Capture the cell that displays the provided text and extract its [x, y] central coordinate. 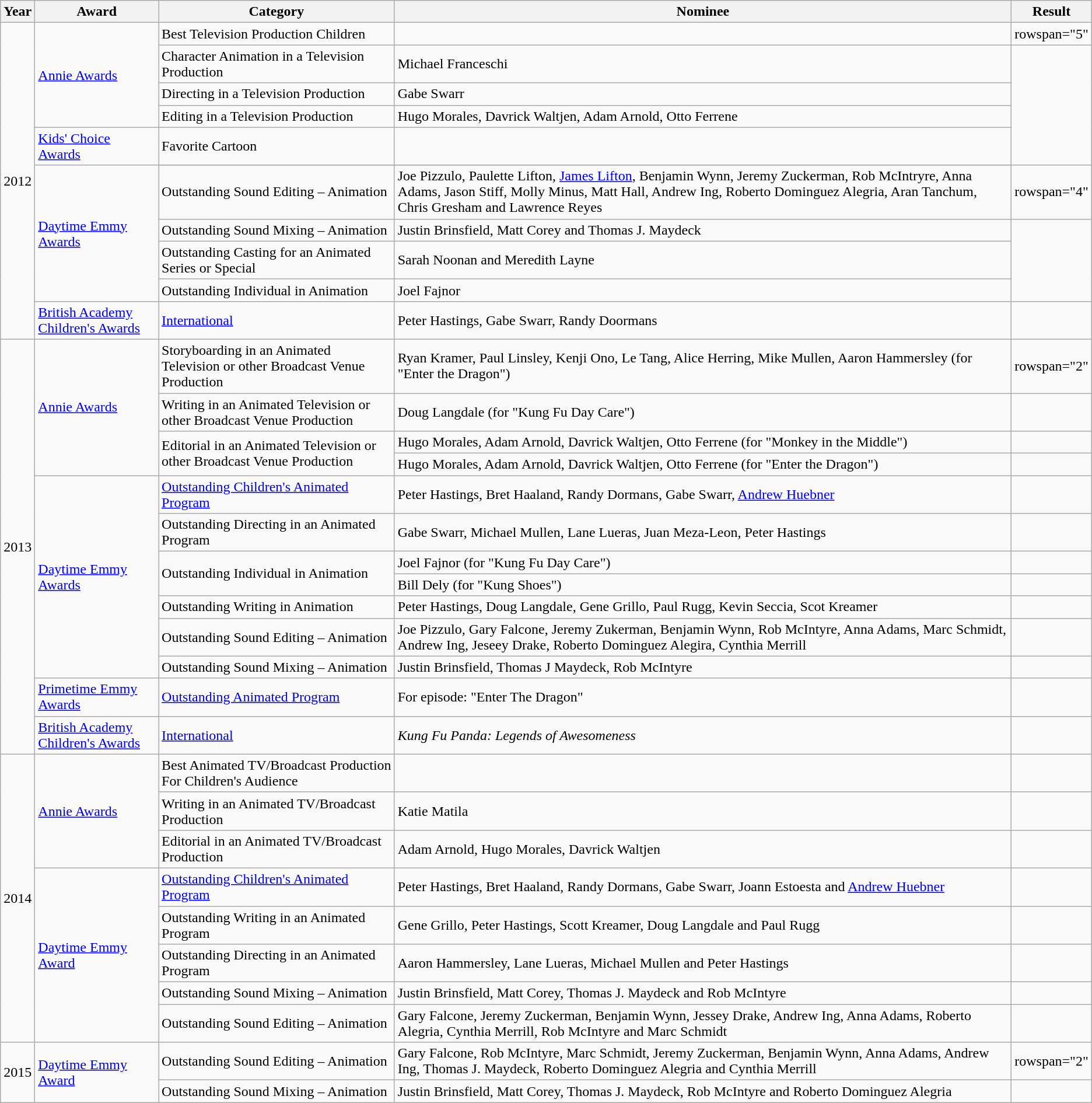
Kung Fu Panda: Legends of Awesomeness [703, 735]
Hugo Morales, Adam Arnold, Davrick Waltjen, Otto Ferrene (for "Enter the Dragon") [703, 465]
2014 [17, 898]
Peter Hastings, Bret Haaland, Randy Dormans, Gabe Swarr, Andrew Huebner [703, 495]
Result [1052, 12]
Year [17, 12]
Outstanding Animated Program [276, 697]
Storyboarding in an Animated Television or other Broadcast Venue Production [276, 366]
Directing in a Television Production [276, 94]
Peter Hastings, Gabe Swarr, Randy Doormans [703, 320]
Outstanding Casting for an Animated Series or Special [276, 260]
Kids' Choice Awards [97, 146]
Sarah Noonan and Meredith Layne [703, 260]
rowspan="4" [1052, 192]
Writing in an Animated TV/Broadcast Production [276, 811]
Best Television Production Children [276, 34]
rowspan="5" [1052, 34]
Character Animation in a Television Production [276, 64]
Justin Brinsfield, Matt Corey, Thomas J. Maydeck, Rob McIntyre and Roberto Dominguez Alegria [703, 1091]
Gene Grillo, Peter Hastings, Scott Kreamer, Doug Langdale and Paul Rugg [703, 924]
Bill Dely (for "Kung Shoes") [703, 585]
Ryan Kramer, Paul Linsley, Kenji Ono, Le Tang, Alice Herring, Mike Mullen, Aaron Hammersley (for "Enter the Dragon") [703, 366]
Award [97, 12]
Justin Brinsfield, Thomas J Maydeck, Rob McIntyre [703, 667]
Nominee [703, 12]
2012 [17, 181]
Favorite Cartoon [276, 146]
Katie Matila [703, 811]
Editing in a Television Production [276, 116]
Category [276, 12]
2015 [17, 1073]
Joel Fajnor [703, 290]
Best Animated TV/Broadcast Production For Children's Audience [276, 773]
Outstanding Writing in an Animated Program [276, 924]
Editorial in an Animated Television or other Broadcast Venue Production [276, 453]
Michael Franceschi [703, 64]
Editorial in an Animated TV/Broadcast Production [276, 849]
Hugo Morales, Davrick Waltjen, Adam Arnold, Otto Ferrene [703, 116]
Doug Langdale (for "Kung Fu Day Care") [703, 412]
Joel Fajnor (for "Kung Fu Day Care") [703, 563]
Adam Arnold, Hugo Morales, Davrick Waltjen [703, 849]
Outstanding Writing in Animation [276, 607]
Justin Brinsfield, Matt Corey, Thomas J. Maydeck and Rob McIntyre [703, 993]
Gabe Swarr [703, 94]
Peter Hastings, Bret Haaland, Randy Dormans, Gabe Swarr, Joann Estoesta and Andrew Huebner [703, 887]
Hugo Morales, Adam Arnold, Davrick Waltjen, Otto Ferrene (for "Monkey in the Middle") [703, 442]
Writing in an Animated Television or other Broadcast Venue Production [276, 412]
For episode: "Enter The Dragon" [703, 697]
Justin Brinsfield, Matt Corey and Thomas J. Maydeck [703, 230]
Primetime Emmy Awards [97, 697]
Peter Hastings, Doug Langdale, Gene Grillo, Paul Rugg, Kevin Seccia, Scot Kreamer [703, 607]
Gary Falcone, Jeremy Zuckerman, Benjamin Wynn, Jessey Drake, Andrew Ing, Anna Adams, Roberto Alegria, Cynthia Merrill, Rob McIntyre and Marc Schmidt [703, 1024]
2013 [17, 546]
Aaron Hammersley, Lane Lueras, Michael Mullen and Peter Hastings [703, 963]
Gabe Swarr, Michael Mullen, Lane Lueras, Juan Meza-Leon, Peter Hastings [703, 532]
